Locate the cell with the specified text and output its [X, Y] center coordinate. 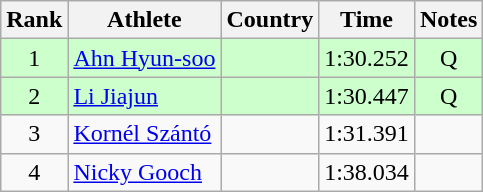
Ahn Hyun-soo [144, 58]
Li Jiajun [144, 96]
4 [34, 172]
Athlete [144, 20]
2 [34, 96]
Notes [448, 20]
Country [270, 20]
Rank [34, 20]
1:30.252 [367, 58]
1:31.391 [367, 134]
1:38.034 [367, 172]
1 [34, 58]
Nicky Gooch [144, 172]
Kornél Szántó [144, 134]
Time [367, 20]
1:30.447 [367, 96]
3 [34, 134]
